Return the [X, Y] coordinate for the center point of the cell that contains the specified text.  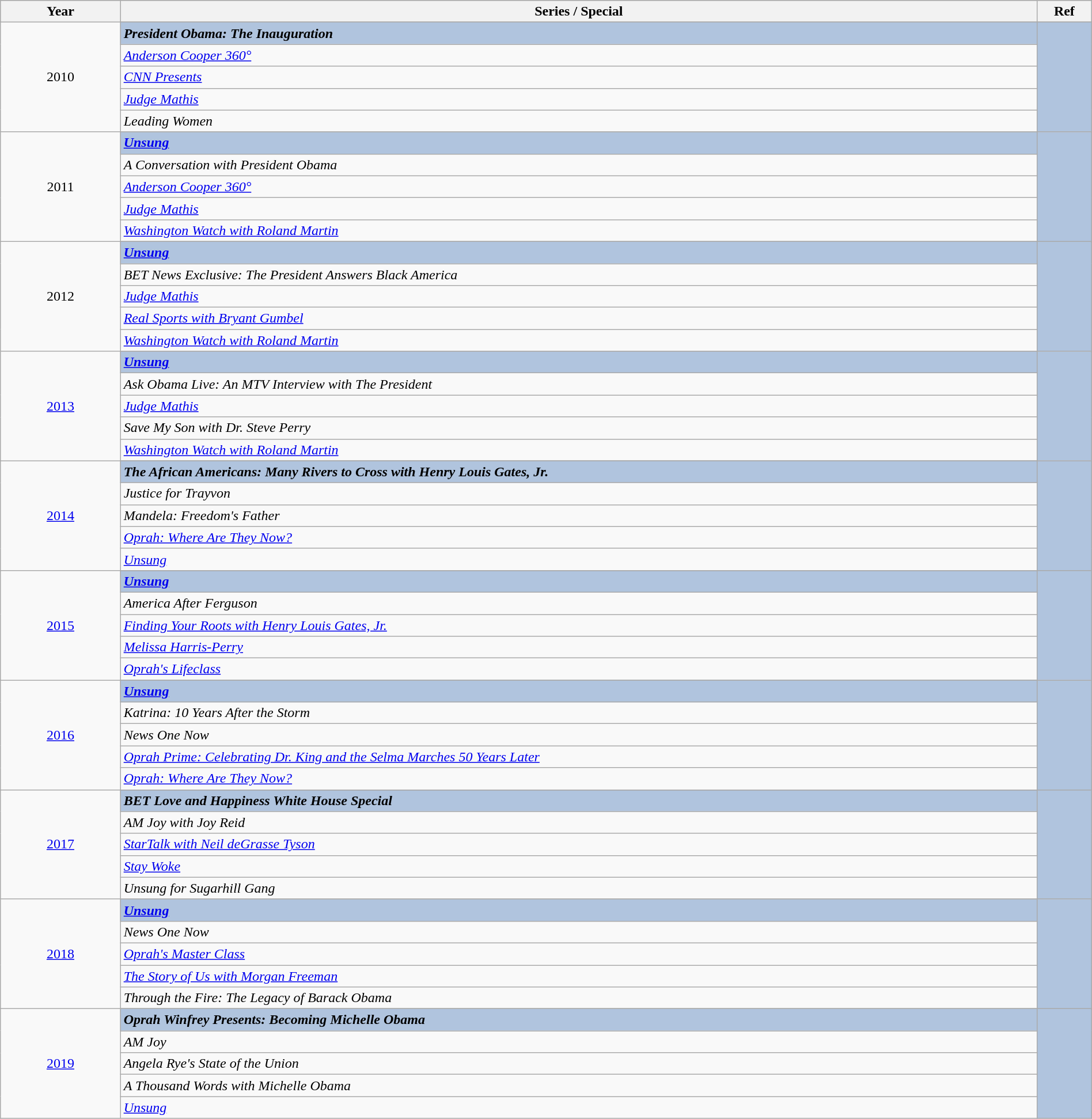
2016 [60, 735]
America After Ferguson [578, 603]
2014 [60, 515]
Series / Special [578, 12]
Mandela: Freedom's Father [578, 515]
Ref [1064, 12]
Ask Obama Live: An MTV Interview with The President [578, 384]
Justice for Trayvon [578, 494]
Unsung for Sugarhill Gang [578, 888]
Real Sports with Bryant Gumbel [578, 318]
CNN Presents [578, 77]
2017 [60, 844]
Save My Son with Dr. Steve Perry [578, 428]
Angela Rye's State of the Union [578, 1064]
2018 [60, 954]
BET Love and Happiness White House Special [578, 801]
2013 [60, 406]
2011 [60, 187]
Oprah's Master Class [578, 954]
Year [60, 12]
Finding Your Roots with Henry Louis Gates, Jr. [578, 625]
Oprah Prime: Celebrating Dr. King and the Selma Marches 50 Years Later [578, 757]
Through the Fire: The Legacy of Barack Obama [578, 998]
2015 [60, 625]
A Thousand Words with Michelle Obama [578, 1086]
2010 [60, 77]
2012 [60, 296]
The Story of Us with Morgan Freeman [578, 976]
Leading Women [578, 121]
Oprah's Lifeclass [578, 669]
The African Americans: Many Rivers to Cross with Henry Louis Gates, Jr. [578, 472]
Stay Woke [578, 866]
A Conversation with President Obama [578, 165]
Katrina: 10 Years After the Storm [578, 713]
StarTalk with Neil deGrasse Tyson [578, 844]
AM Joy [578, 1042]
BET News Exclusive: The President Answers Black America [578, 275]
AM Joy with Joy Reid [578, 822]
Oprah Winfrey Presents: Becoming Michelle Obama [578, 1020]
Melissa Harris-Perry [578, 647]
President Obama: The Inauguration [578, 33]
2019 [60, 1064]
